Find where the given text appears and provide that cell's center as (X, Y) coordinate. 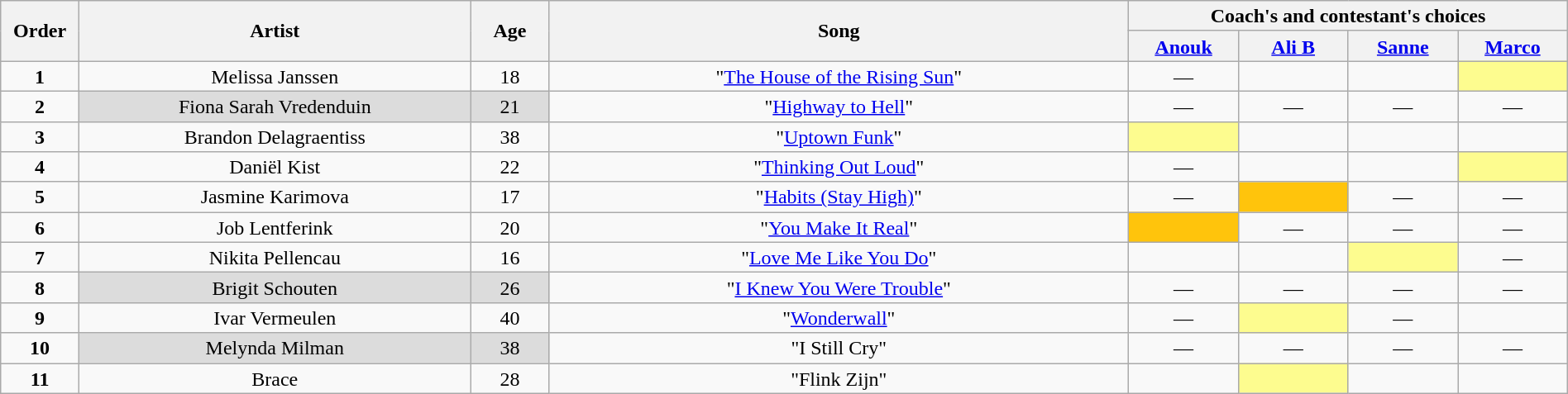
Song (839, 31)
1 (40, 76)
"Thinking Out Loud" (839, 167)
Ali B (1293, 46)
"Wonderwall" (839, 317)
5 (40, 197)
Job Lentferink (275, 228)
18 (509, 76)
Coach's and contestant's choices (1348, 17)
8 (40, 287)
"Highway to Hell" (839, 106)
"You Make It Real" (839, 228)
26 (509, 287)
2 (40, 106)
Anouk (1184, 46)
Ivar Vermeulen (275, 317)
Brigit Schouten (275, 287)
22 (509, 167)
28 (509, 378)
16 (509, 258)
6 (40, 228)
Age (509, 31)
Daniël Kist (275, 167)
Sanne (1403, 46)
3 (40, 137)
Order (40, 31)
"Flink Zijn" (839, 378)
Brandon Delagraentiss (275, 137)
4 (40, 167)
"I Still Cry" (839, 349)
"Habits (Stay High)" (839, 197)
Jasmine Karimova (275, 197)
"Love Me Like You Do" (839, 258)
11 (40, 378)
"I Knew You Were Trouble" (839, 287)
Melissa Janssen (275, 76)
10 (40, 349)
Fiona Sarah Vredenduin (275, 106)
"Uptown Funk" (839, 137)
17 (509, 197)
Melynda Milman (275, 349)
"The House of the Rising Sun" (839, 76)
Brace (275, 378)
21 (509, 106)
9 (40, 317)
Marco (1513, 46)
40 (509, 317)
Nikita Pellencau (275, 258)
Artist (275, 31)
7 (40, 258)
20 (509, 228)
